Determine the [x, y] coordinate at the center of the cell enclosing the given text.  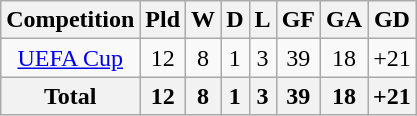
UEFA Cup [70, 58]
D [235, 20]
GA [344, 20]
Competition [70, 20]
GF [298, 20]
W [204, 20]
L [262, 20]
Total [70, 96]
Pld [163, 20]
GD [392, 20]
